Detect which cell encompasses the target text, then output its (x, y) center coordinate. 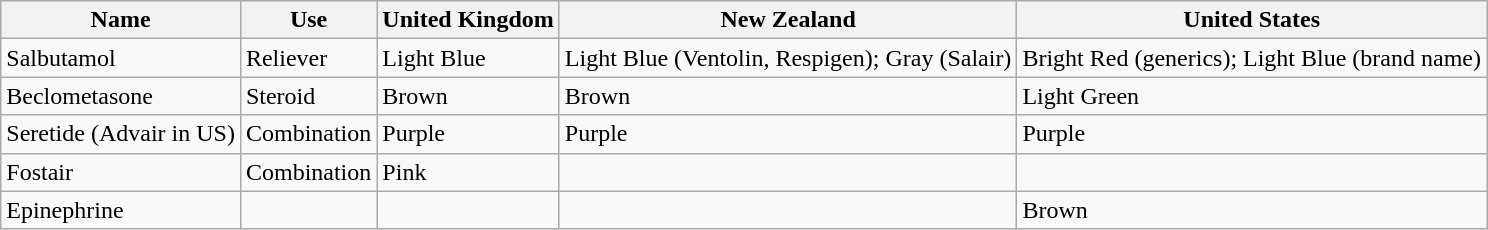
New Zealand (788, 20)
Bright Red (generics); Light Blue (brand name) (1252, 58)
Steroid (308, 96)
United States (1252, 20)
Beclometasone (121, 96)
Pink (468, 172)
Name (121, 20)
Epinephrine (121, 210)
Reliever (308, 58)
Use (308, 20)
Light Green (1252, 96)
Salbutamol (121, 58)
Fostair (121, 172)
United Kingdom (468, 20)
Light Blue (468, 58)
Seretide (Advair in US) (121, 134)
Light Blue (Ventolin, Respigen); Gray (Salair) (788, 58)
